Provide the (x, y) coordinate of the cell's center where the given text is located.  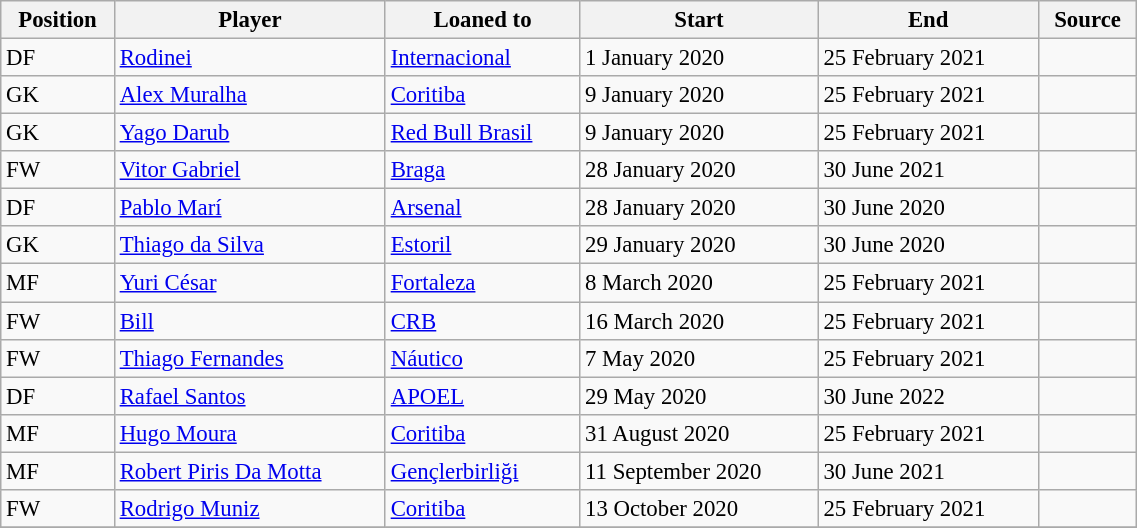
Yuri César (250, 283)
Red Bull Brasil (482, 133)
Thiago da Silva (250, 245)
Source (1088, 20)
Bill (250, 321)
7 May 2020 (699, 358)
Robert Piris Da Motta (250, 471)
APOEL (482, 396)
Internacional (482, 58)
Vitor Gabriel (250, 170)
Loaned to (482, 20)
31 August 2020 (699, 433)
30 June 2022 (928, 396)
Yago Darub (250, 133)
8 March 2020 (699, 283)
Rafael Santos (250, 396)
Gençlerbirliği (482, 471)
Thiago Fernandes (250, 358)
Start (699, 20)
CRB (482, 321)
Estoril (482, 245)
Rodrigo Muniz (250, 509)
Náutico (482, 358)
Player (250, 20)
End (928, 20)
13 October 2020 (699, 509)
1 January 2020 (699, 58)
Position (58, 20)
Fortaleza (482, 283)
11 September 2020 (699, 471)
Arsenal (482, 208)
Alex Muralha (250, 95)
16 March 2020 (699, 321)
Braga (482, 170)
Pablo Marí (250, 208)
29 January 2020 (699, 245)
Hugo Moura (250, 433)
Rodinei (250, 58)
29 May 2020 (699, 396)
